Pinpoint the cell where the given text exists, returning its [X, Y] midpoint coordinate. 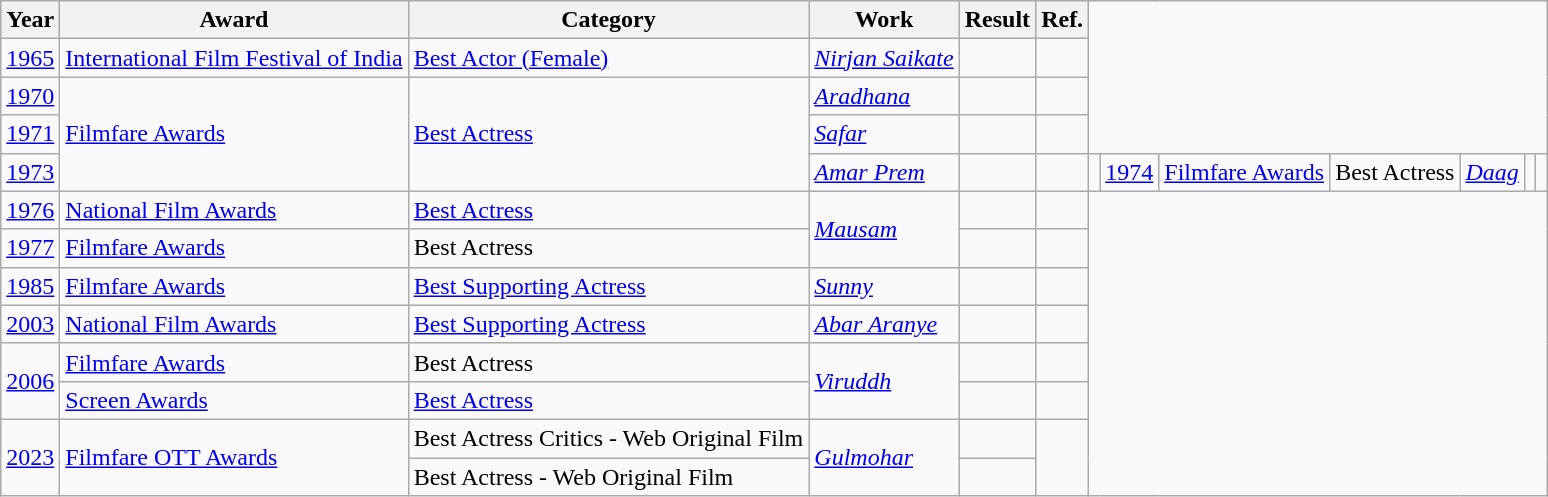
Daag [1492, 172]
1973 [30, 172]
1977 [30, 248]
Screen Awards [234, 400]
Abar Aranye [884, 324]
Mausam [884, 229]
Viruddh [884, 381]
Gulmohar [884, 457]
Filmfare OTT Awards [234, 457]
1976 [30, 210]
Category [608, 20]
1974 [1130, 172]
International Film Festival of India [234, 58]
Sunny [884, 286]
2003 [30, 324]
Best Actor (Female) [608, 58]
2006 [30, 381]
2023 [30, 457]
Result [997, 20]
1985 [30, 286]
1970 [30, 96]
1971 [30, 134]
Amar Prem [884, 172]
1965 [30, 58]
Ref. [1062, 20]
Nirjan Saikate [884, 58]
Aradhana [884, 96]
Award [234, 20]
Best Actress - Web Original Film [608, 477]
Safar [884, 134]
Work [884, 20]
Best Actress Critics - Web Original Film [608, 438]
Year [30, 20]
